Return the [x, y] coordinate for the center point of the cell that contains the specified text.  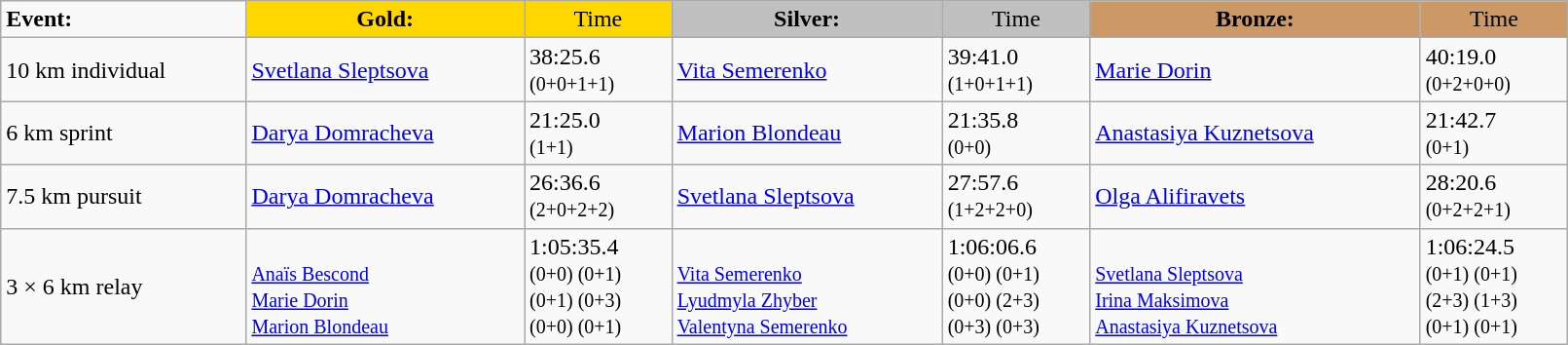
10 km individual [124, 70]
Marion Blondeau [807, 133]
40:19.0(0+2+0+0) [1494, 70]
Anaïs Bescond Marie Dorin Marion Blondeau [385, 287]
6 km sprint [124, 133]
1:06:24.5(0+1) (0+1)(2+3) (1+3)(0+1) (0+1) [1494, 287]
Svetlana Sleptsova Irina Maksimova Anastasiya Kuznetsova [1256, 287]
1:05:35.4(0+0) (0+1)(0+1) (0+3)(0+0) (0+1) [599, 287]
21:25.0(1+1) [599, 133]
21:35.8(0+0) [1016, 133]
Vita Semerenko [807, 70]
Event: [124, 19]
Olga Alifiravets [1256, 197]
28:20.6(0+2+2+1) [1494, 197]
Vita Semerenko Lyudmyla Zhyber Valentyna Semerenko [807, 287]
26:36.6(2+0+2+2) [599, 197]
27:57.6(1+2+2+0) [1016, 197]
Anastasiya Kuznetsova [1256, 133]
39:41.0 (1+0+1+1) [1016, 70]
1:06:06.6(0+0) (0+1)(0+0) (2+3)(0+3) (0+3) [1016, 287]
3 × 6 km relay [124, 287]
21:42.7(0+1) [1494, 133]
Marie Dorin [1256, 70]
Silver: [807, 19]
38:25.6(0+0+1+1) [599, 70]
Gold: [385, 19]
Bronze: [1256, 19]
7.5 km pursuit [124, 197]
